Provide the (x, y) coordinate of the cell's center where the given text is located.  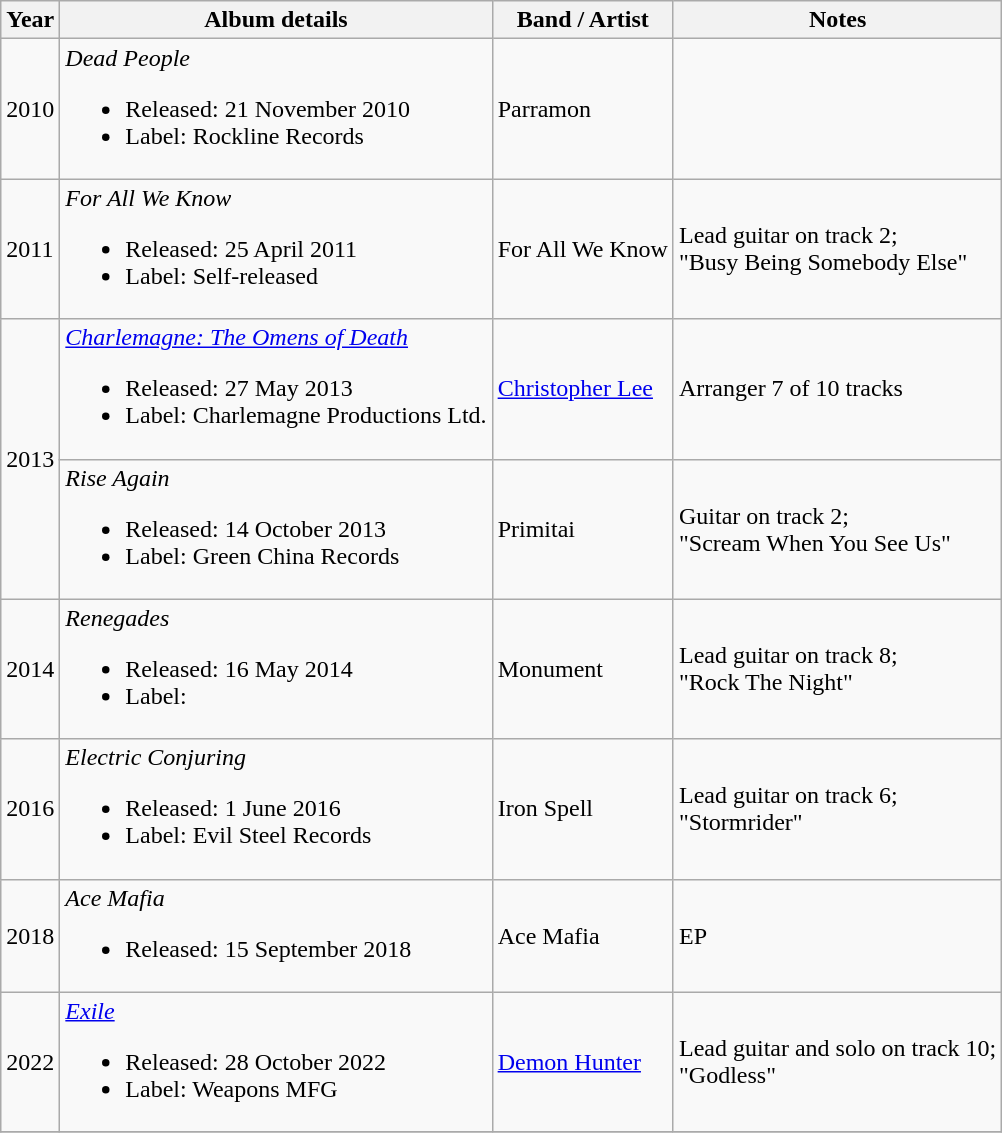
2011 (30, 249)
Monument (582, 669)
Arranger 7 of 10 tracks (837, 389)
2014 (30, 669)
Electric ConjuringReleased: 1 June 2016Label: Evil Steel Records (276, 809)
Iron Spell (582, 809)
Dead PeopleReleased: 21 November 2010Label: Rockline Records (276, 109)
Ace Mafia (582, 936)
Lead guitar and solo on track 10;"Godless" (837, 1062)
EP (837, 936)
Band / Artist (582, 20)
Christopher Lee (582, 389)
Lead guitar on track 2;"Busy Being Somebody Else" (837, 249)
Ace MafiaReleased: 15 September 2018 (276, 936)
2010 (30, 109)
Demon Hunter (582, 1062)
Charlemagne: The Omens of DeathReleased: 27 May 2013Label: Charlemagne Productions Ltd. (276, 389)
Year (30, 20)
Parramon (582, 109)
For All We Know (582, 249)
Primitai (582, 529)
RenegadesReleased: 16 May 2014Label: (276, 669)
Lead guitar on track 8;"Rock The Night" (837, 669)
Rise AgainReleased: 14 October 2013Label: Green China Records (276, 529)
2013 (30, 459)
ExileReleased: 28 October 2022Label: Weapons MFG (276, 1062)
Guitar on track 2;"Scream When You See Us" (837, 529)
Album details (276, 20)
2016 (30, 809)
2022 (30, 1062)
For All We KnowReleased: 25 April 2011Label: Self-released (276, 249)
Lead guitar on track 6;"Stormrider" (837, 809)
Notes (837, 20)
2018 (30, 936)
